Return the (X, Y) coordinate for the center point of the cell that contains the specified text.  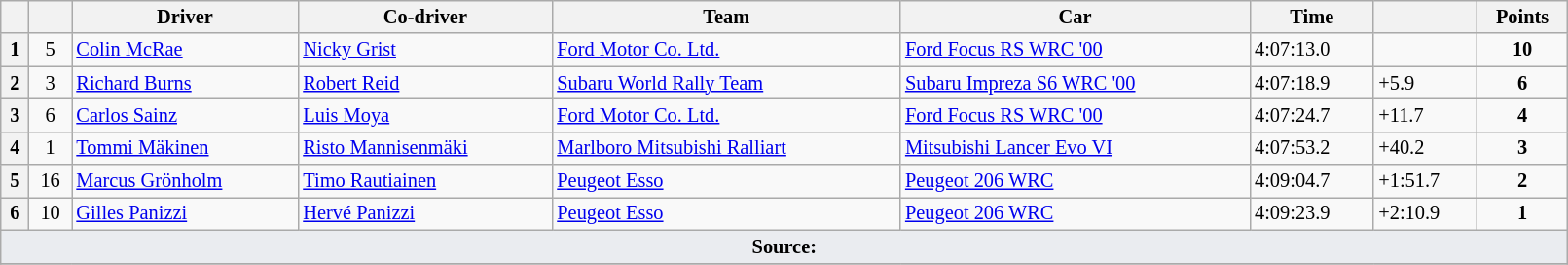
Colin McRae (185, 50)
Driver (185, 17)
Richard Burns (185, 83)
Mitsubishi Lancer Evo VI (1075, 148)
Source: (784, 246)
+5.9 (1425, 83)
4:07:24.7 (1312, 115)
Time (1312, 17)
16 (51, 181)
+40.2 (1425, 148)
Points (1522, 17)
Subaru World Rally Team (726, 83)
4:07:18.9 (1312, 83)
+11.7 (1425, 115)
Tommi Mäkinen (185, 148)
+1:51.7 (1425, 181)
Marlboro Mitsubishi Ralliart (726, 148)
+2:10.9 (1425, 213)
Subaru Impreza S6 WRC '00 (1075, 83)
Luis Moya (424, 115)
4:07:13.0 (1312, 50)
Timo Rautiainen (424, 181)
Nicky Grist (424, 50)
4:07:53.2 (1312, 148)
Co-driver (424, 17)
4:09:23.9 (1312, 213)
Robert Reid (424, 83)
Car (1075, 17)
Team (726, 17)
Carlos Sainz (185, 115)
Gilles Panizzi (185, 213)
Hervé Panizzi (424, 213)
Risto Mannisenmäki (424, 148)
4:09:04.7 (1312, 181)
Marcus Grönholm (185, 181)
